Scan for the cell matching the given text and deliver its [X, Y] coordinate at center. 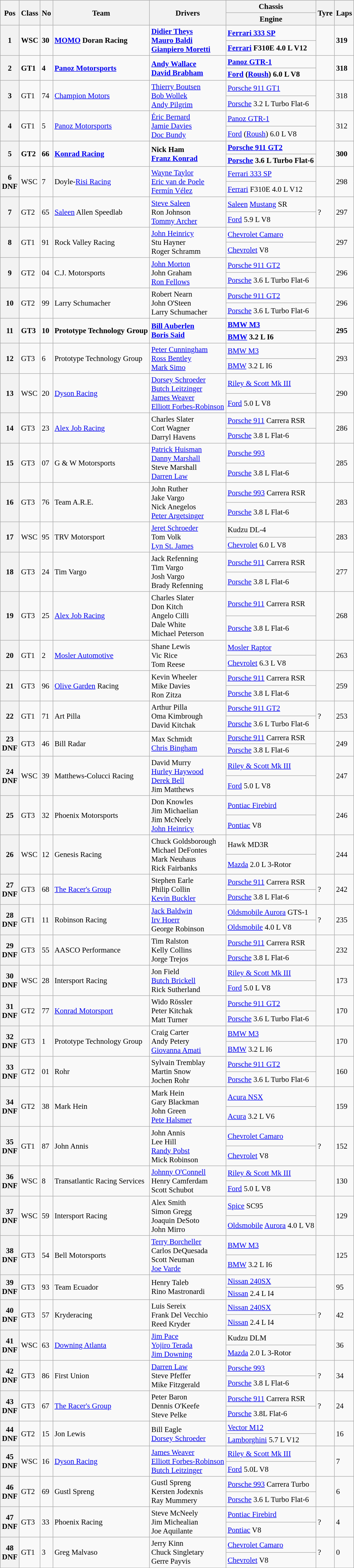
42 [344, 1315]
Bill Eagle Dorsey Schroeder [188, 1434]
293 [344, 358]
Greg Malvaso [101, 1553]
Team [101, 13]
Saleen Allen Speedlab [101, 212]
Vector M12 [271, 1428]
298 [344, 181]
99 [46, 303]
Chevrolet 6.3 L V8 [271, 663]
26 [10, 855]
Arthur Pilla Oma Kimbrough David Kitchak [188, 716]
35DNF [10, 1146]
Wayne Taylor Eric van de Poele Fermín Vélez [188, 181]
44DNF [10, 1434]
Porsche 993 Carrera RSR [271, 492]
268 [344, 616]
Lamborghini 5.7 L V12 [271, 1440]
295 [344, 330]
68 [46, 890]
173 [344, 981]
Steve McNeely Jim Michealian Joe Aquilante [188, 1522]
76 [46, 502]
277 [344, 572]
Luis Sereix Frank Del Vecchio Reed Kryder [188, 1315]
Steve Saleen Ron Johnson Tommy Archer [188, 212]
17 [10, 537]
39DNF [10, 1287]
Robinson Racing [101, 920]
Kevin Wheeler Mike Davies Ron Zitza [188, 686]
John Annis Lee Hill Randy Pobst Mick Robinson [188, 1146]
No [46, 13]
Mark Hein Gary Blackman John Green Pete Halsmer [188, 1107]
36 [344, 1345]
Patrick Huisman Danny Marshall Steve Marshall Darren Law [188, 463]
69 [46, 1492]
Gustl Spreng Kersten Jodexnis Ray Mummery [188, 1492]
Johnny O'Connell Henry Camferdam Scott Schubot [188, 1181]
Downing Atlanta [101, 1345]
Pos [10, 13]
Acura 3.2 L V6 [271, 1116]
Team A.R.E. [101, 502]
Mosler Automotive [101, 655]
33DNF [10, 1072]
Jim Pace Yojiro Terada Jim Downing [188, 1345]
Oldsmobile Aurora 4.0 L V8 [271, 1226]
259 [344, 686]
Kudzu DL-4 [271, 530]
John Ruther Jake Vargo Nick Anegelos Peter Argetsinger [188, 502]
18 [10, 572]
Stephen Earle Philip Collin Kevin Buckler [188, 890]
247 [344, 776]
235 [344, 920]
Art Pilla [101, 716]
Porsche 3.2 L Turbo Flat-6 [271, 104]
63 [46, 1345]
28 [46, 981]
24DNF [10, 776]
01 [46, 1072]
Craig Carter Andy Petery Giovanna Amati [188, 1041]
Champion Motors [101, 96]
Jack Refenning Tim Vargo Josh Vargo Brady Refenning [188, 572]
Charles Slater Don Kitch Angelo Cilli Dale White Michael Peterson [188, 616]
21 [10, 686]
300 [344, 154]
55 [46, 950]
19 [10, 616]
James Weaver Elliott Forbes-Robinson Butch Leitzinger [188, 1461]
86 [46, 1376]
129 [344, 1216]
38DNF [10, 1255]
33 [46, 1522]
G & W Motorsports [101, 463]
39 [46, 776]
34 [344, 1376]
Rohr [101, 1072]
23 [46, 428]
First Union [101, 1376]
125 [344, 1255]
Doyle-Risi Racing [101, 181]
Kudzu DLM [271, 1338]
96 [46, 686]
286 [344, 428]
Chassis [271, 7]
Terry Borcheller Carlos DeQuesada Scott Neuman Joe Varde [188, 1255]
242 [344, 890]
Mosler Raptor [271, 648]
Transatlantic Racing Services [101, 1181]
Bill Radar [101, 744]
Phoenix Motorsports [101, 816]
Charles Slater Cort Wagner Darryl Havens [188, 428]
159 [344, 1107]
45DNF [10, 1461]
43DNF [10, 1406]
07 [46, 463]
Didier Theys Mauro Baldi Gianpiero Moretti [188, 40]
Team Ecuador [101, 1287]
54 [46, 1255]
246 [344, 816]
28DNF [10, 920]
Hawk MD3R [271, 845]
87 [46, 1146]
40DNF [10, 1315]
John Morton John Graham Ron Fellows [188, 273]
38 [46, 1107]
67 [46, 1406]
32DNF [10, 1041]
Kryderacing [101, 1315]
AASCO Performance [101, 950]
Nick Ham Franz Konrad [188, 154]
Don Knowles Jim Michaelian Jim McNeely John Heinricy [188, 816]
Laps [344, 13]
Chuck Goldsborough Michael DeFontes Mark Neuhaus Rick Fairbanks [188, 855]
30DNF [10, 981]
Darren Law Steve Pfeffer Mike Fitzgerald [188, 1376]
Class [30, 13]
Porsche 993 Carrera Turbo [271, 1484]
Bill Auberlen Boris Said [188, 330]
232 [344, 950]
9 [10, 273]
Dorsey Schroeder Butch Leitzinger James Weaver Elliott Forbes-Robinson [188, 393]
Engine [271, 19]
37DNF [10, 1216]
Gustl Spreng [101, 1492]
32 [46, 816]
Jerry Kinn Chuck Singletary Gerre Payvis [188, 1553]
244 [344, 855]
Tim Vargo [101, 572]
Oldsmobile Aurora GTS-1 [271, 912]
66 [46, 154]
Olive Garden Racing [101, 686]
Mark Hein [101, 1107]
130 [344, 1181]
04 [46, 273]
319 [344, 40]
Jon Lewis [101, 1434]
John Annis [101, 1146]
Ford 5.0L V8 [271, 1469]
312 [344, 126]
Peter Baron Dennis O'Keefe Steve Pelke [188, 1406]
Tim Ralston Kelly Collins Jorge Trejos [188, 950]
Shane Lewis Vic Rice Tom Reese [188, 655]
253 [344, 716]
285 [344, 463]
Jack Baldwin Irv Hoerr George Robinson [188, 920]
160 [344, 1072]
Oldsmobile 4.0 L V8 [271, 927]
Éric Bernard Jamie Davies Doc Bundy [188, 126]
41DNF [10, 1345]
Chevrolet 6.0 L V8 [271, 545]
Rock Valley Racing [101, 242]
30 [46, 40]
MOMO Doran Racing [101, 40]
290 [344, 393]
Thierry Boutsen Bob Wollek Andy Pilgrim [188, 96]
Saleen Mustang SR [271, 204]
23DNF [10, 744]
46 [46, 744]
36DNF [10, 1181]
Matthews-Colucci Racing [101, 776]
71 [46, 716]
Drivers [188, 13]
48DNF [10, 1553]
Jeret Schroeder Tom Volk Lyn St. James [188, 537]
77 [46, 1011]
Wido Rössler Peter Kitchak Matt Turner [188, 1011]
0 [344, 1553]
Alex Smith Simon Gregg Joaquin DeSoto John Mirro [188, 1216]
Spice SC95 [271, 1206]
Bell Motorsports [101, 1255]
29DNF [10, 950]
Max Schmidt Chris Bingham [188, 744]
27DNF [10, 890]
Porsche 3.8L Flat-6 [271, 1414]
C.J. Motorsports [101, 273]
13 [10, 393]
59 [46, 1216]
57 [46, 1315]
14 [10, 428]
Acura NSX [271, 1097]
Robert Nearn John O'Steen Larry Schumacher [188, 303]
Henry Taleb Rino Mastronardi [188, 1287]
Tyre [325, 13]
Larry Schumacher [101, 303]
47DNF [10, 1522]
152 [344, 1146]
Peter Cunningham Ross Bentley Mark Simo [188, 358]
Konrad Racing [101, 154]
249 [344, 744]
31DNF [10, 1011]
Genesis Racing [101, 855]
Sylvain Tremblay Martin Snow Jochen Rohr [188, 1072]
34DNF [10, 1107]
Porsche 911 GT1 [271, 88]
6DNF [10, 181]
Phoenix Racing [101, 1522]
TRV Motorsport [101, 537]
Konrad Motorsport [101, 1011]
22 [10, 716]
93 [46, 1287]
65 [46, 212]
42DNF [10, 1376]
Andy Wallace David Brabham [188, 68]
263 [344, 655]
Jon Field Butch Brickell Rick Sutherland [188, 981]
74 [46, 96]
David Murry Hurley Haywood Derek Bell Jim Matthews [188, 776]
Ford 5.9 L V8 [271, 220]
46DNF [10, 1492]
91 [46, 242]
John Heinricy Stu Hayner Roger Schramm [188, 242]
